Locate the cell with the specified text and output its [x, y] center coordinate. 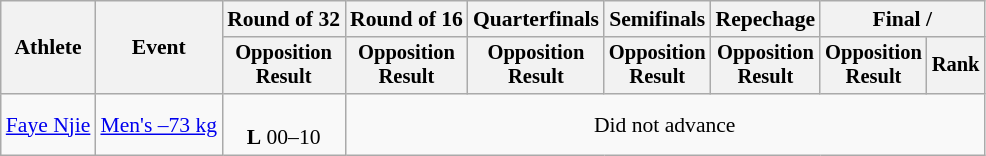
L 00–10 [284, 124]
Event [158, 48]
Men's –73 kg [158, 124]
Rank [956, 66]
Round of 32 [284, 19]
Athlete [48, 48]
Semifinals [658, 19]
Faye Njie [48, 124]
Repechage [766, 19]
Did not advance [664, 124]
Round of 16 [406, 19]
Quarterfinals [536, 19]
Final / [902, 19]
